Return [x, y] of the center of cell containing provided text 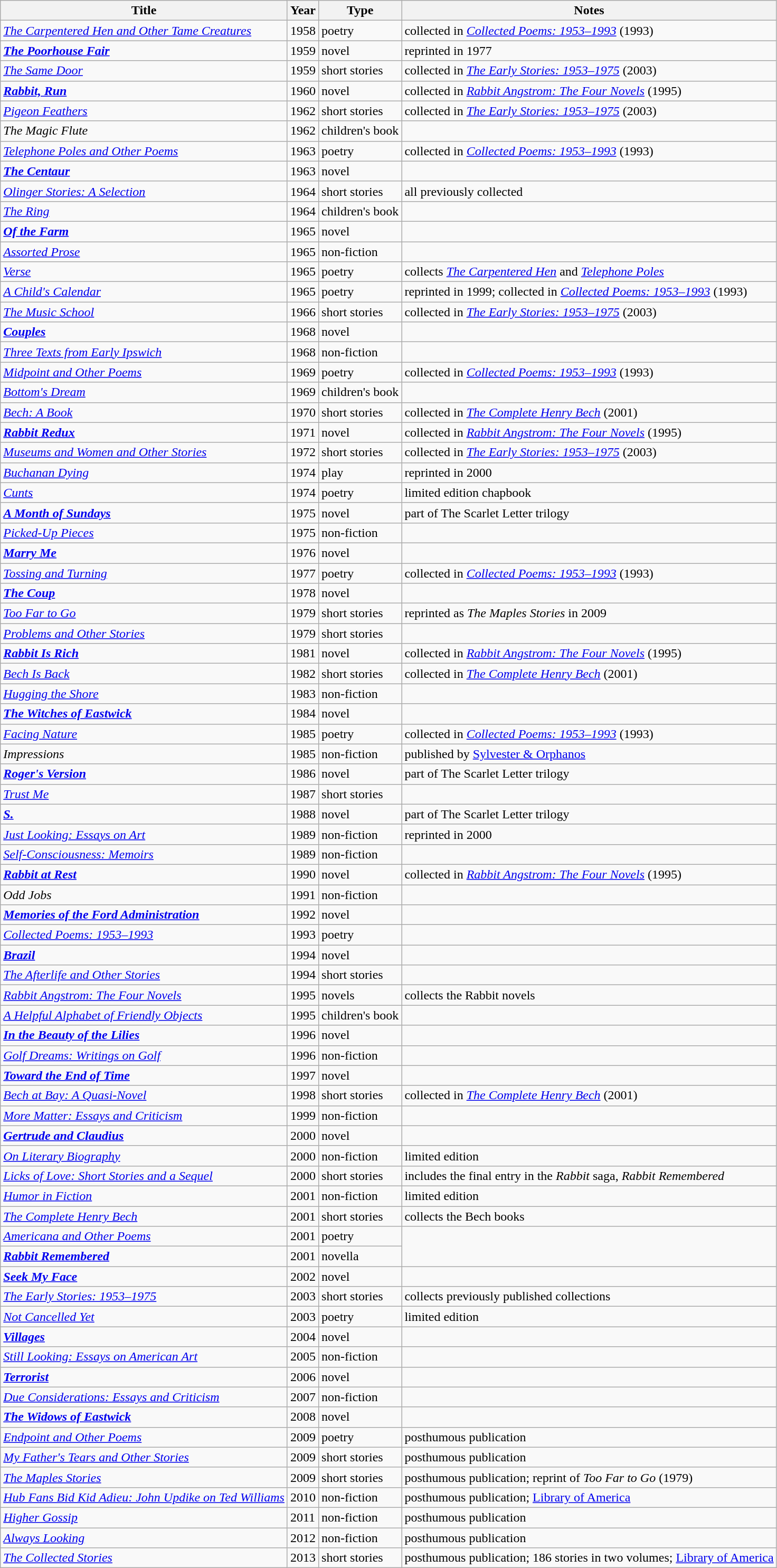
1972 [303, 452]
Odd Jobs [144, 895]
Problems and Other Stories [144, 634]
Rabbit Is Rich [144, 654]
Buchanan Dying [144, 473]
Due Considerations: Essays and Criticism [144, 1397]
Licks of Love: Short Stories and a Sequel [144, 1176]
Assorted Prose [144, 252]
collects the Rabbit novels [589, 995]
Olinger Stories: A Selection [144, 191]
2010 [303, 1497]
posthumous publication; 186 stories in two volumes; Library of America [589, 1558]
1958 [303, 31]
Facing Nature [144, 734]
reprinted in 1977 [589, 51]
2005 [303, 1357]
1997 [303, 1075]
Title [144, 11]
1983 [303, 694]
The Witches of Eastwick [144, 714]
My Father's Tears and Other Stories [144, 1457]
Midpoint and Other Poems [144, 372]
Bech at Bay: A Quasi-Novel [144, 1095]
posthumous publication; reprint of Too Far to Go (1979) [589, 1477]
2013 [303, 1558]
1987 [303, 794]
1990 [303, 874]
Humor in Fiction [144, 1196]
Still Looking: Essays on American Art [144, 1357]
collects previously published collections [589, 1297]
all previously collected [589, 191]
Collected Poems: 1953–1993 [144, 935]
1991 [303, 895]
Couples [144, 332]
Bech Is Back [144, 674]
2004 [303, 1337]
2006 [303, 1377]
The Collected Stories [144, 1558]
1984 [303, 714]
Telephone Poles and Other Poems [144, 151]
1978 [303, 593]
The Ring [144, 211]
Verse [144, 272]
2011 [303, 1517]
Brazil [144, 955]
Impressions [144, 754]
collects The Carpentered Hen and Telephone Poles [589, 272]
1981 [303, 654]
Endpoint and Other Poems [144, 1437]
Seek My Face [144, 1277]
posthumous publication; Library of America [589, 1497]
Roger's Version [144, 774]
The Widows of Eastwick [144, 1417]
Memories of the Ford Administration [144, 915]
Rabbit Angstrom: The Four Novels [144, 995]
1970 [303, 412]
limited edition chapbook [589, 493]
A Helpful Alphabet of Friendly Objects [144, 1015]
Tossing and Turning [144, 573]
play [360, 473]
Picked-Up Pieces [144, 533]
In the Beauty of the Lilies [144, 1035]
novella [360, 1257]
1971 [303, 432]
collects the Bech books [589, 1216]
includes the final entry in the Rabbit saga, Rabbit Remembered [589, 1176]
1976 [303, 553]
The Poorhouse Fair [144, 51]
The Maples Stories [144, 1477]
Of the Farm [144, 231]
Too Far to Go [144, 613]
Hugging the Shore [144, 694]
Museums and Women and Other Stories [144, 452]
The Carpentered Hen and Other Tame Creatures [144, 31]
1966 [303, 312]
Always Looking [144, 1538]
The Same Door [144, 71]
Rabbit Redux [144, 432]
The Coup [144, 593]
Cunts [144, 493]
1999 [303, 1116]
On Literary Biography [144, 1156]
Pigeon Feathers [144, 111]
The Centaur [144, 171]
reprinted in 1999; collected in Collected Poems: 1953–1993 (1993) [589, 292]
Golf Dreams: Writings on Golf [144, 1055]
Marry Me [144, 553]
Not Cancelled Yet [144, 1317]
Hub Fans Bid Kid Adieu: John Updike on Ted Williams [144, 1497]
Higher Gossip [144, 1517]
The Music School [144, 312]
1992 [303, 915]
Americana and Other Poems [144, 1236]
2007 [303, 1397]
A Month of Sundays [144, 513]
The Early Stories: 1953–1975 [144, 1297]
The Magic Flute [144, 131]
Self-Consciousness: Memoirs [144, 854]
Toward the End of Time [144, 1075]
Villages [144, 1337]
Year [303, 11]
Notes [589, 11]
1993 [303, 935]
2012 [303, 1538]
1960 [303, 91]
reprinted as The Maples Stories in 2009 [589, 613]
Bottom's Dream [144, 392]
S. [144, 814]
The Afterlife and Other Stories [144, 975]
Rabbit, Run [144, 91]
1977 [303, 573]
1988 [303, 814]
The Complete Henry Bech [144, 1216]
Bech: A Book [144, 412]
Three Texts from Early Ipswich [144, 352]
Gertrude and Claudius [144, 1136]
A Child's Calendar [144, 292]
More Matter: Essays and Criticism [144, 1116]
2002 [303, 1277]
1982 [303, 674]
Type [360, 11]
Just Looking: Essays on Art [144, 834]
Rabbit Remembered [144, 1257]
Trust Me [144, 794]
published by Sylvester & Orphanos [589, 754]
novels [360, 995]
2008 [303, 1417]
Rabbit at Rest [144, 874]
1986 [303, 774]
Terrorist [144, 1377]
1998 [303, 1095]
